Provide the (x, y) coordinate of the cell's center where the given text is located.  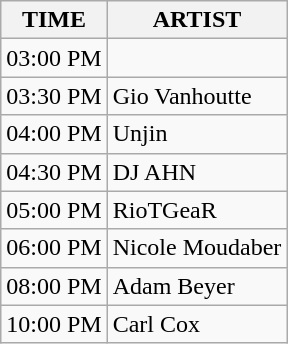
TIME (54, 20)
DJ AHN (197, 172)
08:00 PM (54, 286)
Unjin (197, 134)
ARTIST (197, 20)
Carl Cox (197, 324)
RioTGeaR (197, 210)
06:00 PM (54, 248)
03:00 PM (54, 58)
Gio Vanhoutte (197, 96)
03:30 PM (54, 96)
Adam Beyer (197, 286)
05:00 PM (54, 210)
Nicole Moudaber (197, 248)
04:00 PM (54, 134)
10:00 PM (54, 324)
04:30 PM (54, 172)
